Pinpoint the cell where the given text exists, returning its (x, y) midpoint coordinate. 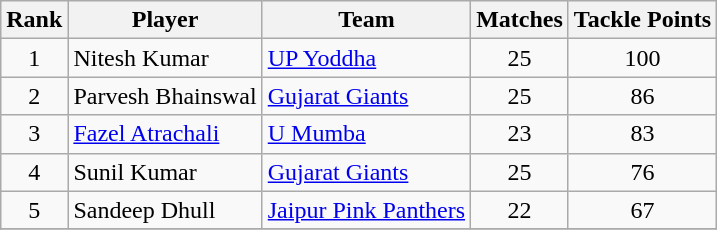
67 (642, 210)
Parvesh Bhainswal (165, 96)
Nitesh Kumar (165, 58)
Matches (520, 20)
Tackle Points (642, 20)
23 (520, 134)
Sandeep Dhull (165, 210)
U Mumba (366, 134)
Team (366, 20)
2 (34, 96)
76 (642, 172)
Jaipur Pink Panthers (366, 210)
83 (642, 134)
100 (642, 58)
1 (34, 58)
Rank (34, 20)
4 (34, 172)
22 (520, 210)
Fazel Atrachali (165, 134)
UP Yoddha (366, 58)
Player (165, 20)
5 (34, 210)
86 (642, 96)
Sunil Kumar (165, 172)
3 (34, 134)
